Capture the cell that displays the provided text and extract its (X, Y) central coordinate. 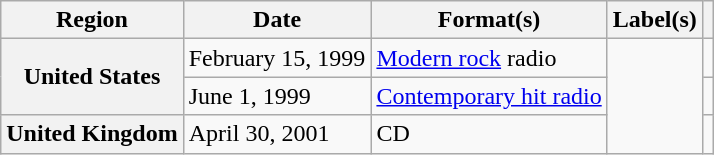
United States (92, 77)
Label(s) (654, 20)
Date (277, 20)
Format(s) (489, 20)
United Kingdom (92, 134)
Modern rock radio (489, 58)
Region (92, 20)
Contemporary hit radio (489, 96)
April 30, 2001 (277, 134)
June 1, 1999 (277, 96)
CD (489, 134)
February 15, 1999 (277, 58)
